Capture the cell that displays the provided text and extract its [x, y] central coordinate. 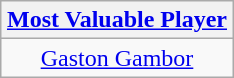
Gaston Gambor [116, 58]
Most Valuable Player [116, 20]
